Find where the given text appears and provide that cell's center as [X, Y] coordinate. 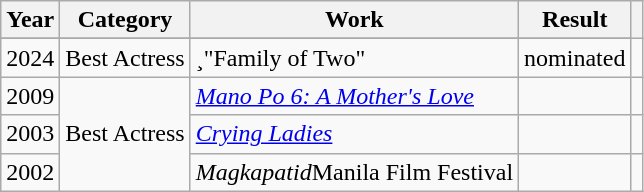
MagkapatidManila Film Festival [354, 172]
Year [30, 20]
¸"Family of Two" [354, 58]
2009 [30, 96]
Work [354, 20]
2024 [30, 58]
Crying Ladies [354, 134]
Category [125, 20]
Result [575, 20]
2003 [30, 134]
nominated [575, 58]
Mano Po 6: A Mother's Love [354, 96]
2002 [30, 172]
